Return the [X, Y] coordinate for the center point of the cell that contains the specified text.  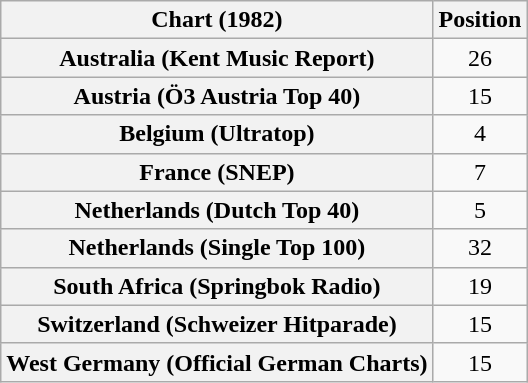
Netherlands (Dutch Top 40) [217, 210]
West Germany (Official German Charts) [217, 362]
Switzerland (Schweizer Hitparade) [217, 324]
Australia (Kent Music Report) [217, 58]
France (SNEP) [217, 172]
Austria (Ö3 Austria Top 40) [217, 96]
5 [480, 210]
Position [480, 20]
Chart (1982) [217, 20]
4 [480, 134]
7 [480, 172]
South Africa (Springbok Radio) [217, 286]
Belgium (Ultratop) [217, 134]
Netherlands (Single Top 100) [217, 248]
19 [480, 286]
32 [480, 248]
26 [480, 58]
